For the text-containing cell, return its midpoint in [x, y] coordinate format. 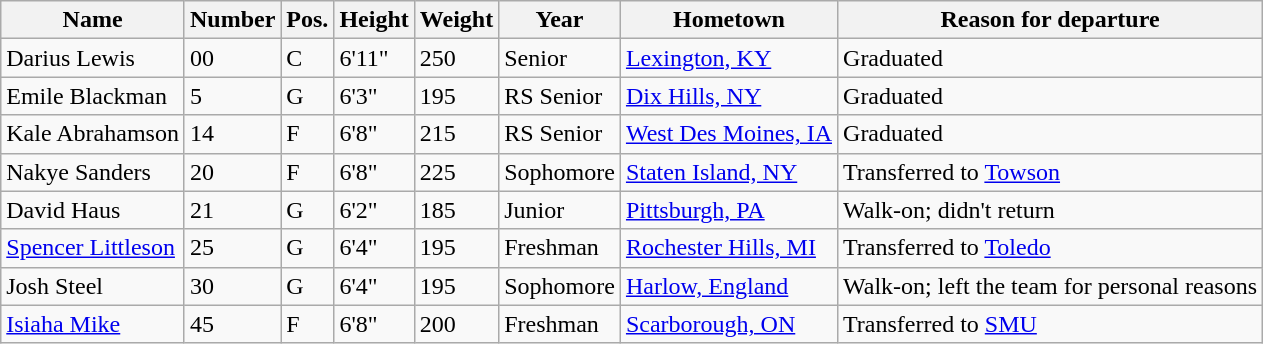
Pittsburgh, PA [728, 210]
Walk-on; left the team for personal reasons [1050, 286]
Harlow, England [728, 286]
00 [232, 58]
6'2" [374, 210]
Darius Lewis [93, 58]
Senior [560, 58]
David Haus [93, 210]
25 [232, 248]
Spencer Littleson [93, 248]
6'3" [374, 96]
Rochester Hills, MI [728, 248]
Reason for departure [1050, 20]
Transferred to Toledo [1050, 248]
West Des Moines, IA [728, 134]
Kale Abrahamson [93, 134]
Dix Hills, NY [728, 96]
225 [456, 172]
Number [232, 20]
5 [232, 96]
Weight [456, 20]
Transferred to SMU [1050, 324]
Staten Island, NY [728, 172]
Isiaha Mike [93, 324]
Scarborough, ON [728, 324]
C [308, 58]
Lexington, KY [728, 58]
Height [374, 20]
45 [232, 324]
Transferred to Towson [1050, 172]
Nakye Sanders [93, 172]
6'11" [374, 58]
215 [456, 134]
20 [232, 172]
Year [560, 20]
Junior [560, 210]
21 [232, 210]
200 [456, 324]
185 [456, 210]
Name [93, 20]
Hometown [728, 20]
Josh Steel [93, 286]
30 [232, 286]
Emile Blackman [93, 96]
Pos. [308, 20]
Walk-on; didn't return [1050, 210]
14 [232, 134]
250 [456, 58]
